Capture the cell that displays the provided text and extract its [X, Y] central coordinate. 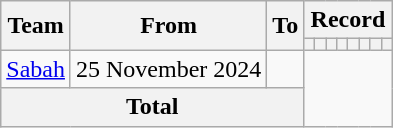
Total [152, 107]
Record [348, 20]
From [168, 26]
Sabah [36, 69]
Team [36, 26]
25 November 2024 [168, 69]
To [286, 26]
